Output the [X, Y] coordinate of the center of the cell containing the given text.  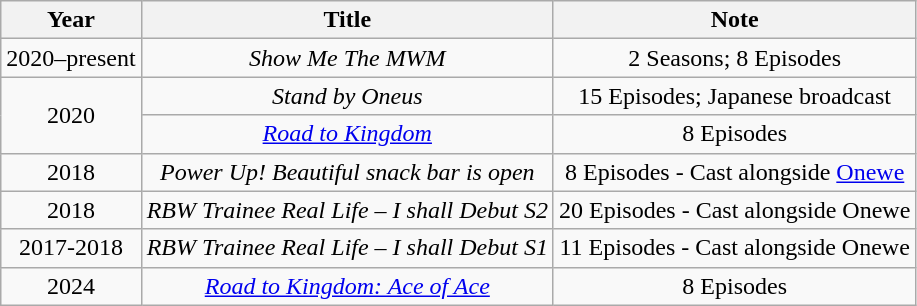
8 Episodes - Cast alongside Onewe [734, 172]
11 Episodes - Cast alongside Onewe [734, 248]
2024 [71, 286]
2 Seasons; 8 Episodes [734, 58]
Road to Kingdom: Ace of Ace [347, 286]
15 Episodes; Japanese broadcast [734, 96]
2020 [71, 115]
Title [347, 20]
RBW Trainee Real Life – I shall Debut S1 [347, 248]
Year [71, 20]
20 Episodes - Cast alongside Onewe [734, 210]
Show Me The MWM [347, 58]
2017-2018 [71, 248]
RBW Trainee Real Life – I shall Debut S2 [347, 210]
Stand by Oneus [347, 96]
Note [734, 20]
2020–present [71, 58]
Power Up! Beautiful snack bar is open [347, 172]
Road to Kingdom [347, 134]
